Detect which cell encompasses the target text, then output its (x, y) center coordinate. 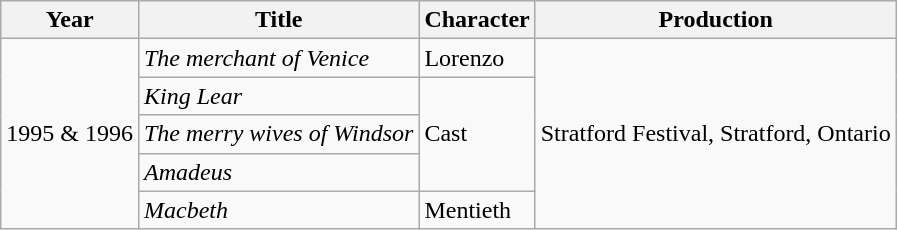
1995 & 1996 (70, 134)
The merry wives of Windsor (278, 134)
Year (70, 20)
Character (477, 20)
Macbeth (278, 210)
Cast (477, 134)
Stratford Festival, Stratford, Ontario (716, 134)
Mentieth (477, 210)
Lorenzo (477, 58)
Title (278, 20)
Production (716, 20)
King Lear (278, 96)
Amadeus (278, 172)
The merchant of Venice (278, 58)
